Extract the (x, y) coordinate from the center of the cell holding the provided text.  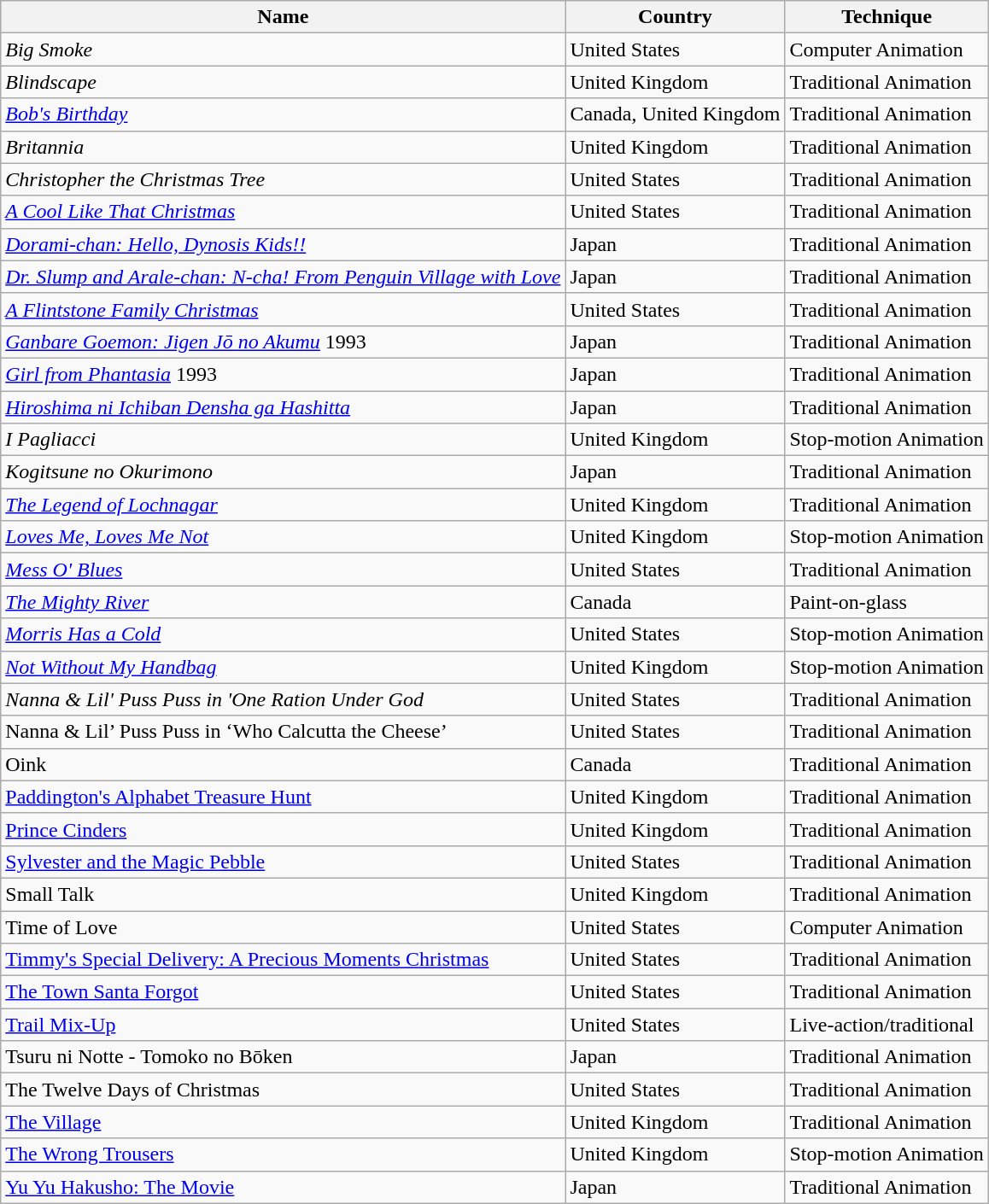
Britannia (284, 147)
Dr. Slump and Arale-chan: N-cha! From Penguin Village with Love (284, 277)
Timmy's Special Delivery: A Precious Moments Christmas (284, 960)
Name (284, 17)
Tsuru ni Notte - Tomoko no Bōken (284, 1057)
Not Without My Handbag (284, 667)
Country (675, 17)
Oink (284, 764)
Big Smoke (284, 50)
Yu Yu Hakusho: The Movie (284, 1187)
The Twelve Days of Christmas (284, 1090)
Nanna & Lil' Puss Puss in 'One Ration Under God (284, 699)
The Wrong Trousers (284, 1154)
Kogitsune no Okurimono (284, 472)
Live-action/traditional (887, 1025)
Sylvester and the Magic Pebble (284, 862)
Canada, United Kingdom (675, 114)
Nanna & Lil’ Puss Puss in ‘Who Calcutta the Cheese’ (284, 732)
I Pagliacci (284, 440)
The Legend of Lochnagar (284, 505)
Trail Mix-Up (284, 1025)
A Cool Like That Christmas (284, 212)
The Town Santa Forgot (284, 992)
Mess O' Blues (284, 570)
Paddington's Alphabet Treasure Hunt (284, 797)
Time of Love (284, 926)
The Mighty River (284, 602)
Paint-on-glass (887, 602)
Girl from Phantasia 1993 (284, 374)
Morris Has a Cold (284, 634)
A Flintstone Family Christmas (284, 309)
Bob's Birthday (284, 114)
Dorami-chan: Hello, Dynosis Kids!! (284, 244)
Blindscape (284, 82)
Small Talk (284, 894)
Technique (887, 17)
Hiroshima ni Ichiban Densha ga Hashitta (284, 407)
Ganbare Goemon: Jigen Jō no Akumu 1993 (284, 342)
Loves Me, Loves Me Not (284, 537)
Prince Cinders (284, 829)
The Village (284, 1122)
Christopher the Christmas Tree (284, 179)
